Find where the given text appears and provide that cell's center as (x, y) coordinate. 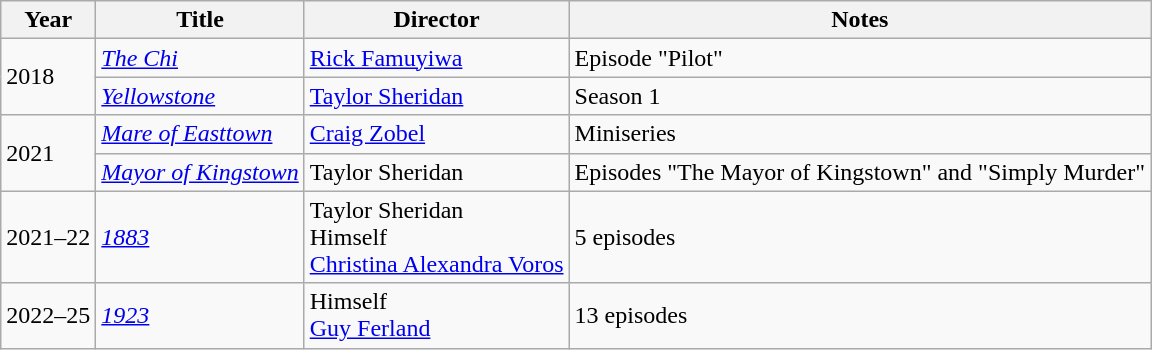
13 episodes (860, 316)
Rick Famuyiwa (436, 58)
The Chi (200, 58)
Title (200, 20)
Year (48, 20)
Episodes "The Mayor of Kingstown" and "Simply Murder" (860, 172)
HimselfGuy Ferland (436, 316)
Mayor of Kingstown (200, 172)
2021–22 (48, 237)
Mare of Easttown (200, 134)
2022–25 (48, 316)
Episode "Pilot" (860, 58)
2018 (48, 77)
Director (436, 20)
1923 (200, 316)
Miniseries (860, 134)
Season 1 (860, 96)
Yellowstone (200, 96)
Taylor SheridanHimselfChristina Alexandra Voros (436, 237)
Notes (860, 20)
5 episodes (860, 237)
2021 (48, 153)
Craig Zobel (436, 134)
1883 (200, 237)
